Capture the cell that displays the provided text and extract its [x, y] central coordinate. 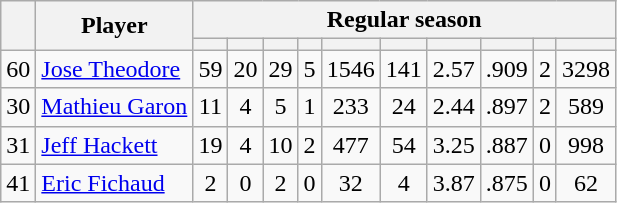
2.57 [454, 69]
Regular season [404, 20]
.875 [506, 183]
29 [280, 69]
1 [310, 107]
Eric Fichaud [114, 183]
31 [18, 145]
Player [114, 26]
Jeff Hackett [114, 145]
1546 [350, 69]
24 [404, 107]
Mathieu Garon [114, 107]
3.25 [454, 145]
30 [18, 107]
998 [586, 145]
477 [350, 145]
.897 [506, 107]
20 [246, 69]
59 [210, 69]
589 [586, 107]
Jose Theodore [114, 69]
60 [18, 69]
54 [404, 145]
10 [280, 145]
233 [350, 107]
.887 [506, 145]
2.44 [454, 107]
11 [210, 107]
141 [404, 69]
62 [586, 183]
3.87 [454, 183]
19 [210, 145]
32 [350, 183]
41 [18, 183]
.909 [506, 69]
3298 [586, 69]
